Determine the [x, y] coordinate at the center of the cell enclosing the given text.  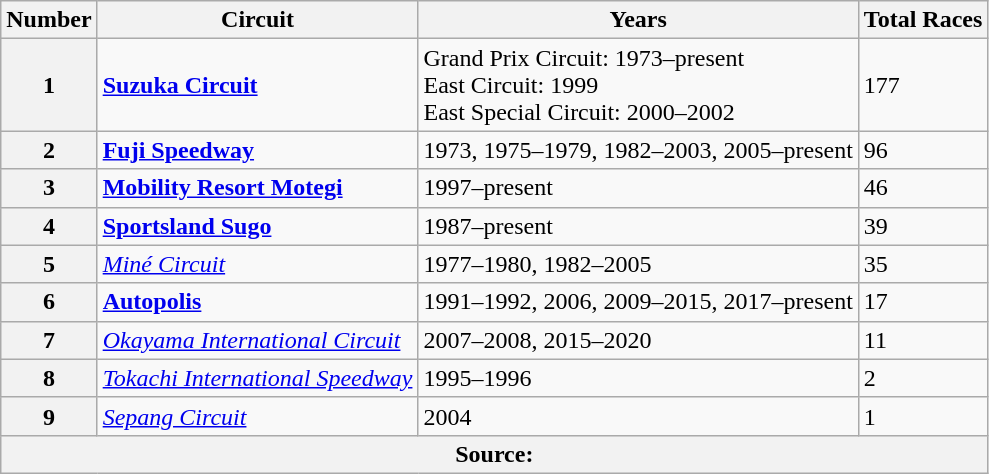
1987–present [638, 226]
3 [49, 188]
39 [923, 226]
Autopolis [258, 302]
Fuji Speedway [258, 150]
1995–1996 [638, 378]
Suzuka Circuit [258, 85]
1973, 1975–1979, 1982–2003, 2005–present [638, 150]
2007–2008, 2015–2020 [638, 340]
Grand Prix Circuit: 1973–presentEast Circuit: 1999East Special Circuit: 2000–2002 [638, 85]
96 [923, 150]
2004 [638, 416]
Okayama International Circuit [258, 340]
46 [923, 188]
177 [923, 85]
Circuit [258, 20]
Sepang Circuit [258, 416]
11 [923, 340]
Source: [494, 454]
1997–present [638, 188]
Mobility Resort Motegi [258, 188]
1977–1980, 1982–2005 [638, 264]
Miné Circuit [258, 264]
4 [49, 226]
35 [923, 264]
Sportsland Sugo [258, 226]
Number [49, 20]
Total Races [923, 20]
6 [49, 302]
7 [49, 340]
Tokachi International Speedway [258, 378]
Years [638, 20]
8 [49, 378]
5 [49, 264]
9 [49, 416]
17 [923, 302]
1991–1992, 2006, 2009–2015, 2017–present [638, 302]
